Extract the [X, Y] coordinate from the center of the cell holding the provided text.  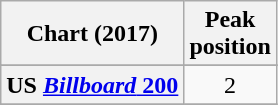
Chart (2017) [92, 34]
2 [230, 85]
Peak position [230, 34]
US Billboard 200 [92, 85]
